Locate the cell with the specified text and output its [x, y] center coordinate. 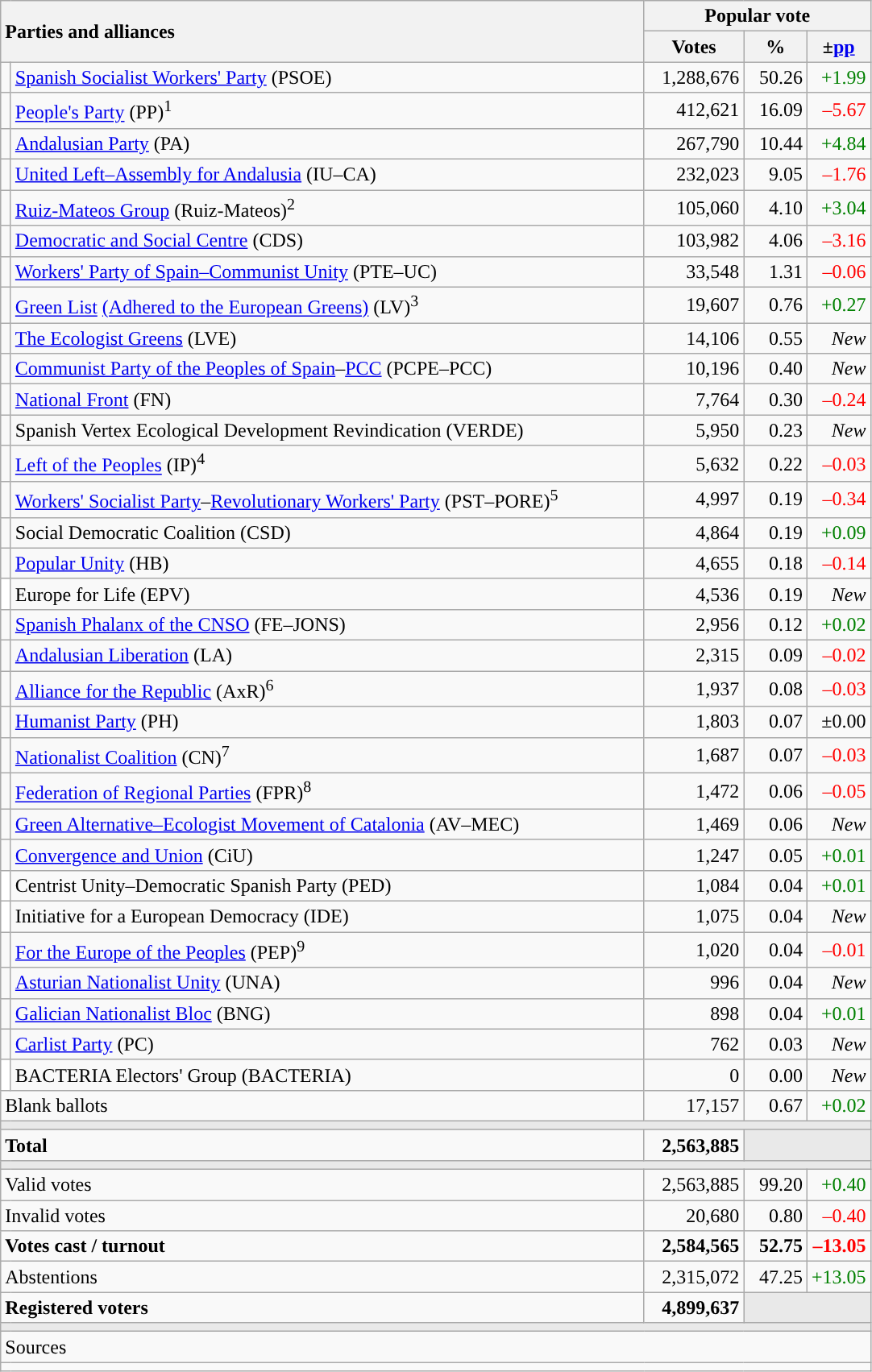
0.76 [775, 305]
Registered voters [322, 1308]
Social Democratic Coalition (CSD) [327, 533]
–0.06 [838, 271]
0.05 [775, 855]
50.26 [775, 77]
Left of the Peoples (IP)4 [327, 464]
1,075 [694, 916]
–0.14 [838, 563]
Ruiz-Mateos Group (Ruiz-Mateos)2 [327, 208]
1,288,676 [694, 77]
1,803 [694, 722]
Humanist Party (PH) [327, 722]
2,584,565 [694, 1246]
10.44 [775, 143]
4.06 [775, 241]
996 [694, 983]
Parties and alliances [322, 31]
33,548 [694, 271]
0.12 [775, 624]
+0.27 [838, 305]
Galician Nationalist Bloc (BNG) [327, 1013]
Votes [694, 47]
+0.09 [838, 533]
Nationalist Coalition (CN)7 [327, 756]
0.40 [775, 369]
Valid votes [322, 1185]
0.80 [775, 1216]
% [775, 47]
1,687 [694, 756]
898 [694, 1013]
5,632 [694, 464]
–0.01 [838, 949]
–0.05 [838, 791]
4,536 [694, 594]
–5.67 [838, 111]
267,790 [694, 143]
0.03 [775, 1044]
20,680 [694, 1216]
2,315 [694, 655]
1,020 [694, 949]
4,899,637 [694, 1308]
Votes cast / turnout [322, 1246]
103,982 [694, 241]
762 [694, 1044]
Spanish Vertex Ecological Development Revindication (VERDE) [327, 430]
+3.04 [838, 208]
1,472 [694, 791]
0.30 [775, 400]
Sources [435, 1347]
–0.02 [838, 655]
16.09 [775, 111]
±pp [838, 47]
For the Europe of the Peoples (PEP)9 [327, 949]
52.75 [775, 1246]
0.22 [775, 464]
Blank ballots [322, 1105]
0.00 [775, 1075]
0.18 [775, 563]
Popular vote [758, 16]
0.08 [775, 690]
412,621 [694, 111]
Federation of Regional Parties (FPR)8 [327, 791]
2,956 [694, 624]
±0.00 [838, 722]
47.25 [775, 1277]
0.55 [775, 338]
1,937 [694, 690]
Andalusian Liberation (LA) [327, 655]
Workers' Party of Spain–Communist Unity (PTE–UC) [327, 271]
Green Alternative–Ecologist Movement of Catalonia (AV–MEC) [327, 824]
Democratic and Social Centre (CDS) [327, 241]
9.05 [775, 175]
0 [694, 1075]
1,247 [694, 855]
Invalid votes [322, 1216]
105,060 [694, 208]
17,157 [694, 1105]
10,196 [694, 369]
United Left–Assembly for Andalusia (IU–CA) [327, 175]
Total [322, 1145]
2,315,072 [694, 1277]
4,997 [694, 499]
Alliance for the Republic (AxR)6 [327, 690]
–0.24 [838, 400]
0.67 [775, 1105]
Initiative for a European Democracy (IDE) [327, 916]
19,607 [694, 305]
0.23 [775, 430]
–0.40 [838, 1216]
Centrist Unity–Democratic Spanish Party (PED) [327, 885]
Spanish Phalanx of the CNSO (FE–JONS) [327, 624]
The Ecologist Greens (LVE) [327, 338]
4,655 [694, 563]
Carlist Party (PC) [327, 1044]
Workers' Socialist Party–Revolutionary Workers' Party (PST–PORE)5 [327, 499]
0.09 [775, 655]
232,023 [694, 175]
Europe for Life (EPV) [327, 594]
Popular Unity (HB) [327, 563]
5,950 [694, 430]
Green List (Adhered to the European Greens) (LV)3 [327, 305]
Convergence and Union (CiU) [327, 855]
BACTERIA Electors' Group (BACTERIA) [327, 1075]
Communist Party of the Peoples of Spain–PCC (PCPE–PCC) [327, 369]
4,864 [694, 533]
+0.40 [838, 1185]
National Front (FN) [327, 400]
1,084 [694, 885]
Asturian Nationalist Unity (UNA) [327, 983]
–0.34 [838, 499]
1.31 [775, 271]
7,764 [694, 400]
+13.05 [838, 1277]
+1.99 [838, 77]
–13.05 [838, 1246]
99.20 [775, 1185]
–3.16 [838, 241]
Andalusian Party (PA) [327, 143]
Abstentions [322, 1277]
14,106 [694, 338]
4.10 [775, 208]
–1.76 [838, 175]
1,469 [694, 824]
People's Party (PP)1 [327, 111]
+4.84 [838, 143]
Spanish Socialist Workers' Party (PSOE) [327, 77]
